Search for the cell housing the specified text and yield its [X, Y] center coordinate. 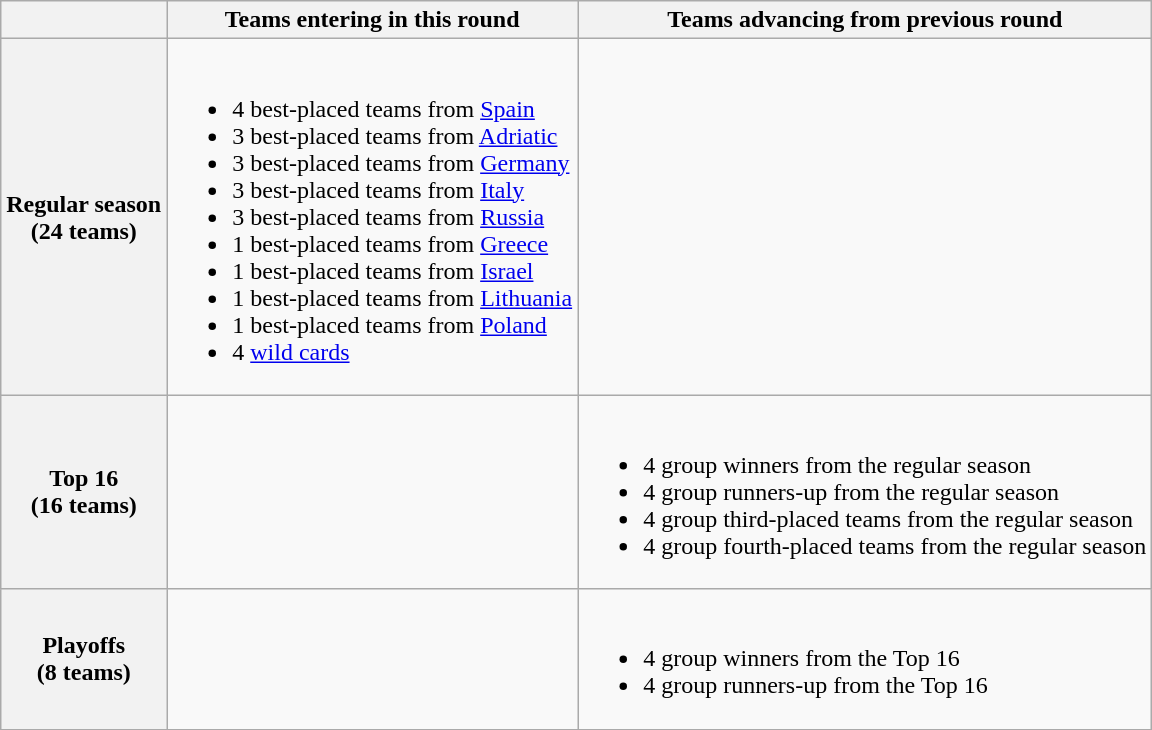
Regular season(24 teams) [84, 217]
Teams entering in this round [372, 20]
Playoffs(8 teams) [84, 659]
Teams advancing from previous round [865, 20]
Top 16(16 teams) [84, 492]
4 group winners from the Top 164 group runners-up from the Top 16 [865, 659]
